Scan for the cell matching the given text and deliver its [X, Y] coordinate at center. 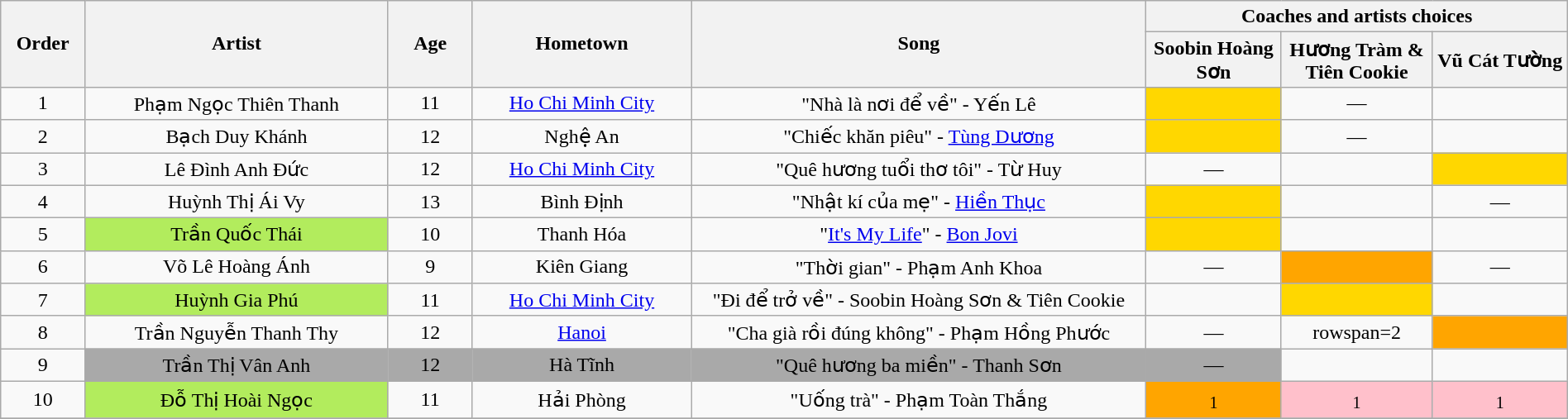
Hải Phòng [582, 399]
Hà Tĩnh [582, 365]
Order [43, 45]
"Quê hương ba miền" - Thanh Sơn [919, 365]
Artist [237, 45]
6 [43, 267]
3 [43, 169]
"Uống trà" - Phạm Toàn Thắng [919, 399]
Hanoi [582, 332]
Trần Nguyễn Thanh Thy [237, 332]
"Đi để trở về" - Soobin Hoàng Sơn & Tiên Cookie [919, 300]
13 [430, 202]
8 [43, 332]
Lê Đình Anh Đức [237, 169]
"Thời gian" - Phạm Anh Khoa [919, 267]
Song [919, 45]
Hometown [582, 45]
Trần Quốc Thái [237, 235]
Hương Tràm & Tiên Cookie [1356, 60]
Trần Thị Vân Anh [237, 365]
Vũ Cát Tường [1500, 60]
Phạm Ngọc Thiên Thanh [237, 103]
Võ Lê Hoàng Ánh [237, 267]
"Nhật kí của mẹ" - Hiền Thục [919, 202]
Bình Định [582, 202]
7 [43, 300]
Nghệ An [582, 136]
"Cha già rồi đúng không" - Phạm Hồng Phước [919, 332]
Bạch Duy Khánh [237, 136]
Soobin Hoàng Sơn [1214, 60]
Age [430, 45]
"Quê hương tuổi thơ tôi" - Từ Huy [919, 169]
4 [43, 202]
"It's My Life" - Bon Jovi [919, 235]
Đỗ Thị Hoài Ngọc [237, 399]
Huỳnh Gia Phú [237, 300]
Coaches and artists choices [1356, 17]
"Nhà là nơi để về" - Yến Lê [919, 103]
5 [43, 235]
Thanh Hóa [582, 235]
"Chiếc khăn piêu" - Tùng Dương [919, 136]
Kiên Giang [582, 267]
2 [43, 136]
Huỳnh Thị Ái Vy [237, 202]
rowspan=2 [1356, 332]
